For the text-containing cell, return its midpoint in [X, Y] coordinate format. 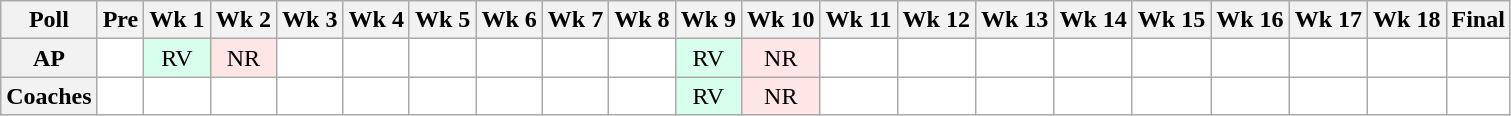
Wk 3 [310, 20]
Wk 16 [1250, 20]
Wk 9 [708, 20]
Wk 8 [642, 20]
Wk 15 [1171, 20]
Poll [49, 20]
AP [49, 58]
Wk 6 [509, 20]
Wk 4 [376, 20]
Wk 14 [1093, 20]
Wk 10 [781, 20]
Wk 7 [575, 20]
Wk 1 [177, 20]
Wk 12 [936, 20]
Wk 17 [1328, 20]
Pre [120, 20]
Wk 2 [243, 20]
Coaches [49, 96]
Final [1478, 20]
Wk 11 [858, 20]
Wk 18 [1407, 20]
Wk 13 [1014, 20]
Wk 5 [442, 20]
